Output the (x, y) coordinate of the center of the cell containing the given text.  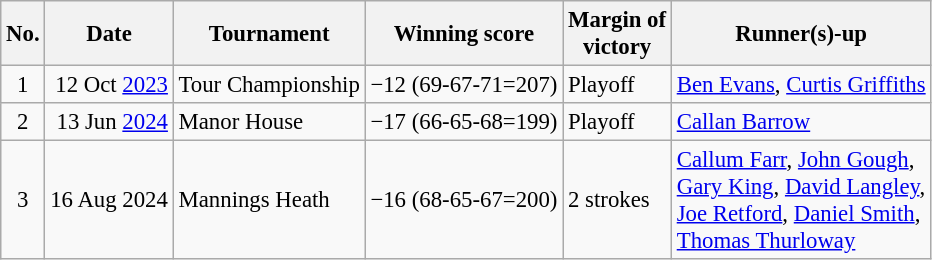
13 Jun 2024 (109, 122)
16 Aug 2024 (109, 200)
Tournament (269, 34)
Callan Barrow (801, 122)
−17 (66-65-68=199) (464, 122)
No. (23, 34)
1 (23, 85)
−16 (68-65-67=200) (464, 200)
Manor House (269, 122)
2 (23, 122)
Callum Farr, John Gough, Gary King, David Langley, Joe Retford, Daniel Smith, Thomas Thurloway (801, 200)
−12 (69-67-71=207) (464, 85)
Winning score (464, 34)
Tour Championship (269, 85)
Ben Evans, Curtis Griffiths (801, 85)
12 Oct 2023 (109, 85)
3 (23, 200)
Date (109, 34)
Mannings Heath (269, 200)
Runner(s)-up (801, 34)
2 strokes (618, 200)
Margin ofvictory (618, 34)
